Provide the (x, y) coordinate of the cell's center where the given text is located.  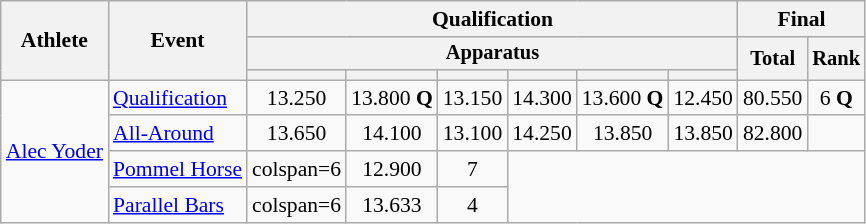
All-Around (178, 134)
14.300 (542, 98)
Event (178, 40)
Total (772, 58)
13.633 (392, 205)
Athlete (54, 40)
14.250 (542, 134)
Pommel Horse (178, 169)
13.250 (296, 98)
13.800 Q (392, 98)
Final (802, 19)
13.100 (472, 134)
13.600 Q (623, 98)
82.800 (772, 134)
13.150 (472, 98)
Rank (836, 58)
Parallel Bars (178, 205)
6 Q (836, 98)
Apparatus (492, 54)
Alec Yoder (54, 151)
14.100 (392, 134)
13.650 (296, 134)
80.550 (772, 98)
12.450 (702, 98)
7 (472, 169)
12.900 (392, 169)
4 (472, 205)
